Return the [x, y] coordinate for the center point of the cell that contains the specified text.  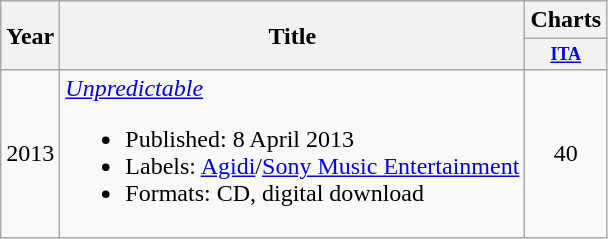
40 [566, 154]
ITA [566, 54]
2013 [30, 154]
Title [292, 36]
Year [30, 36]
UnpredictablePublished: 8 April 2013Labels: Agidi/Sony Music EntertainmentFormats: CD, digital download [292, 154]
Charts [566, 20]
